Scan for the cell matching the given text and deliver its [x, y] coordinate at center. 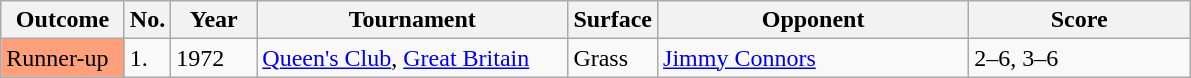
1. [147, 58]
Year [214, 20]
Opponent [814, 20]
Jimmy Connors [814, 58]
No. [147, 20]
Runner-up [63, 58]
Surface [613, 20]
Score [1080, 20]
Tournament [412, 20]
Queen's Club, Great Britain [412, 58]
Outcome [63, 20]
Grass [613, 58]
2–6, 3–6 [1080, 58]
1972 [214, 58]
